Identify which cell holds the provided text, then report its (X, Y) central coordinate. 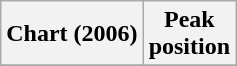
Peakposition (189, 34)
Chart (2006) (72, 34)
